Pinpoint the cell where the given text exists, returning its [x, y] midpoint coordinate. 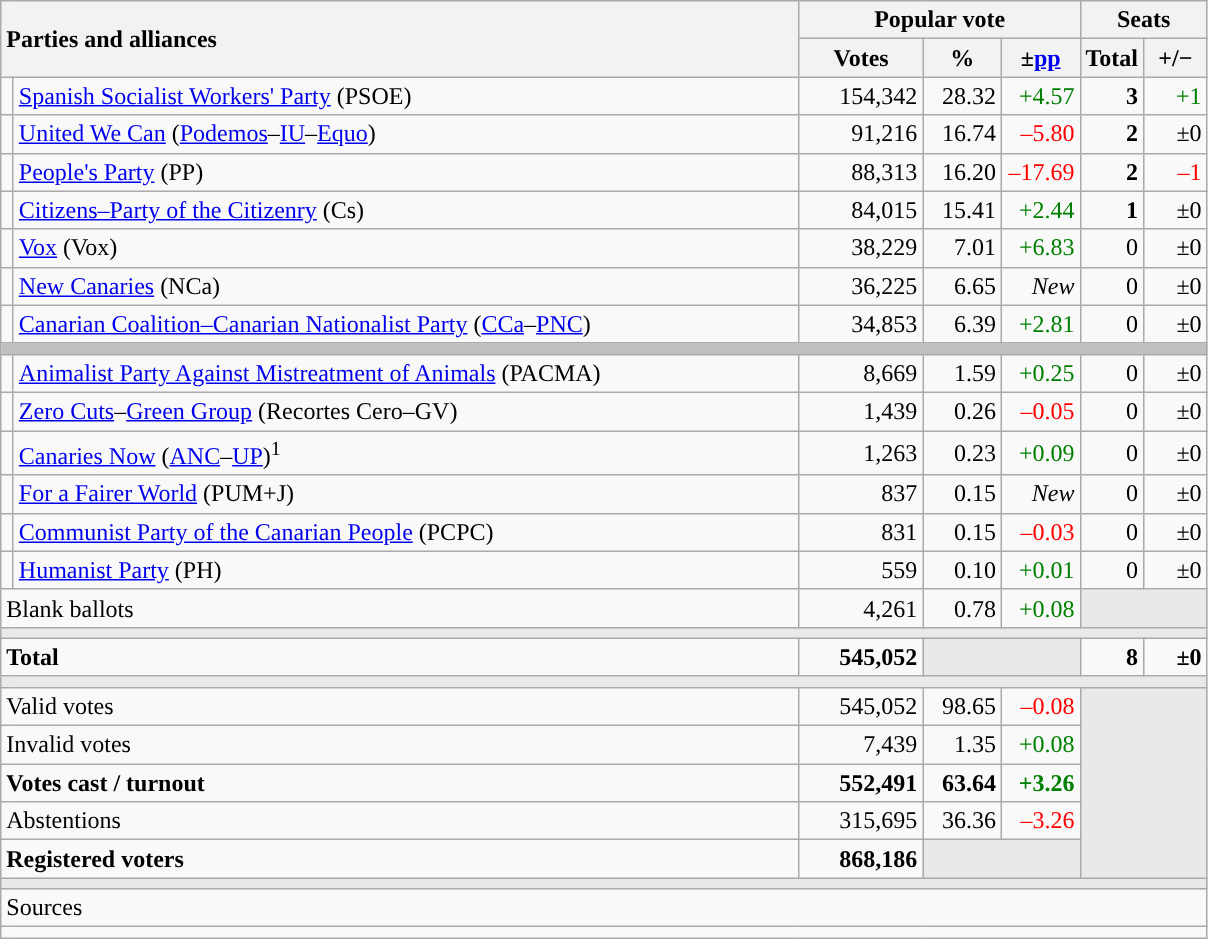
+0.09 [1040, 452]
+6.83 [1040, 248]
28.32 [962, 96]
Spanish Socialist Workers' Party (PSOE) [406, 96]
+2.81 [1040, 324]
+0.25 [1040, 373]
–1 [1176, 172]
552,491 [861, 783]
+2.44 [1040, 210]
88,313 [861, 172]
–3.26 [1040, 821]
Blank ballots [400, 608]
+4.57 [1040, 96]
United We Can (Podemos–IU–Equo) [406, 134]
+1 [1176, 96]
+/− [1176, 58]
±pp [1040, 58]
16.74 [962, 134]
0.26 [962, 411]
7.01 [962, 248]
8,669 [861, 373]
Humanist Party (PH) [406, 570]
34,853 [861, 324]
Parties and alliances [400, 39]
Votes [861, 58]
831 [861, 532]
Abstentions [400, 821]
315,695 [861, 821]
1.59 [962, 373]
Seats [1144, 20]
3 [1112, 96]
–17.69 [1040, 172]
63.64 [962, 783]
–5.80 [1040, 134]
Animalist Party Against Mistreatment of Animals (PACMA) [406, 373]
New Canaries (NCa) [406, 286]
Popular vote [940, 20]
Votes cast / turnout [400, 783]
36,225 [861, 286]
6.65 [962, 286]
–0.03 [1040, 532]
6.39 [962, 324]
8 [1112, 657]
Sources [604, 908]
Registered voters [400, 859]
868,186 [861, 859]
For a Fairer World (PUM+J) [406, 494]
1.35 [962, 745]
–0.05 [1040, 411]
Valid votes [400, 706]
–0.08 [1040, 706]
1,439 [861, 411]
15.41 [962, 210]
0.23 [962, 452]
16.20 [962, 172]
Vox (Vox) [406, 248]
559 [861, 570]
% [962, 58]
84,015 [861, 210]
Zero Cuts–Green Group (Recortes Cero–GV) [406, 411]
154,342 [861, 96]
0.10 [962, 570]
+0.01 [1040, 570]
98.65 [962, 706]
91,216 [861, 134]
0.78 [962, 608]
1 [1112, 210]
7,439 [861, 745]
+3.26 [1040, 783]
1,263 [861, 452]
4,261 [861, 608]
Canarian Coalition–Canarian Nationalist Party (CCa–PNC) [406, 324]
Canaries Now (ANC–UP)1 [406, 452]
36.36 [962, 821]
38,229 [861, 248]
People's Party (PP) [406, 172]
Communist Party of the Canarian People (PCPC) [406, 532]
Citizens–Party of the Citizenry (Cs) [406, 210]
Invalid votes [400, 745]
837 [861, 494]
